Determine the (x, y) coordinate at the center of the cell enclosing the given text.  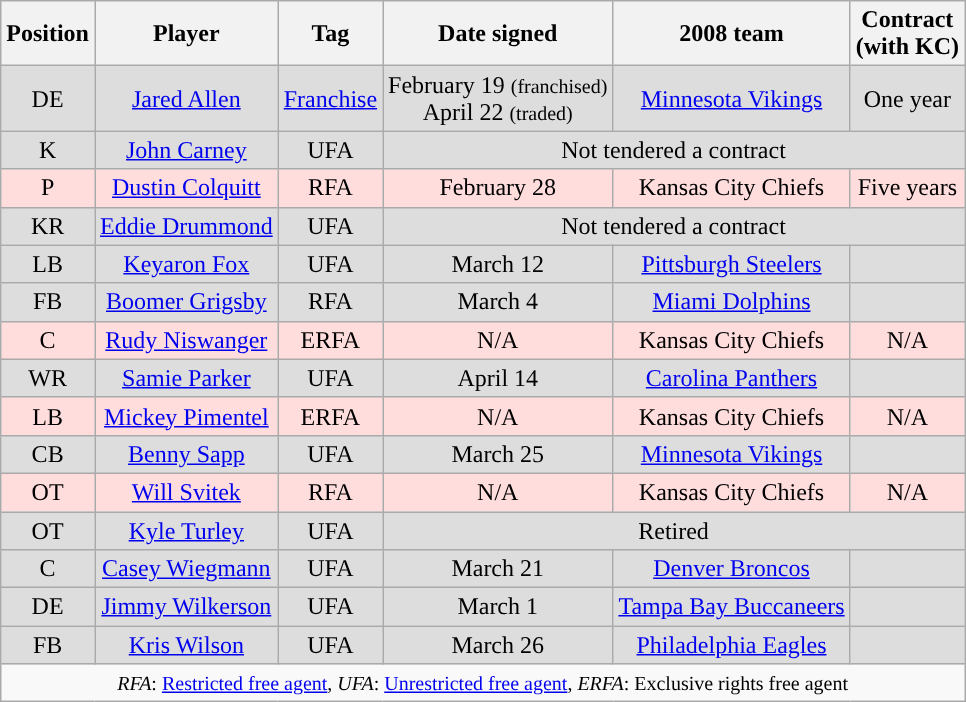
Boomer Grigsby (186, 302)
March 25 (498, 454)
WR (48, 378)
April 14 (498, 378)
Five years (907, 188)
Tampa Bay Buccaneers (732, 607)
March 4 (498, 302)
Pittsburgh Steelers (732, 264)
Denver Broncos (732, 569)
Jared Allen (186, 98)
Retired (674, 531)
March 12 (498, 264)
Position (48, 34)
Samie Parker (186, 378)
One year (907, 98)
K (48, 150)
Tag (330, 34)
John Carney (186, 150)
Date signed (498, 34)
Philadelphia Eagles (732, 645)
Will Svitek (186, 492)
February 19 (franchised)April 22 (traded) (498, 98)
RFA: Restricted free agent, UFA: Unrestricted free agent, ERFA: Exclusive rights free agent (483, 683)
P (48, 188)
Contract(with KC) (907, 34)
Dustin Colquitt (186, 188)
Player (186, 34)
Kris Wilson (186, 645)
Jimmy Wilkerson (186, 607)
Miami Dolphins (732, 302)
KR (48, 226)
March 26 (498, 645)
Rudy Niswanger (186, 340)
Casey Wiegmann (186, 569)
Franchise (330, 98)
Mickey Pimentel (186, 416)
Carolina Panthers (732, 378)
Eddie Drummond (186, 226)
CB (48, 454)
2008 team (732, 34)
March 1 (498, 607)
March 21 (498, 569)
February 28 (498, 188)
Benny Sapp (186, 454)
Kyle Turley (186, 531)
Keyaron Fox (186, 264)
